From the cell containing the given text, extract its center point as [x, y] coordinate. 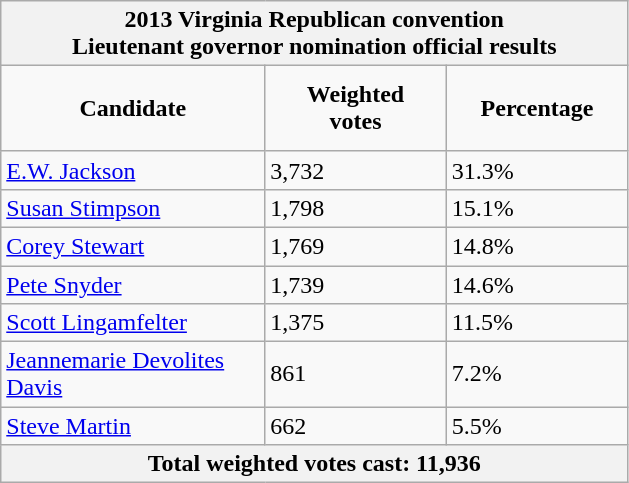
31.3% [537, 170]
5.5% [537, 426]
2013 Virginia Republican convention Lieutenant governor nomination official results [314, 34]
7.2% [537, 374]
11.5% [537, 323]
Percentage [537, 109]
1,798 [356, 208]
1,375 [356, 323]
E.W. Jackson [133, 170]
Pete Snyder [133, 285]
861 [356, 374]
Weighted votes [356, 109]
14.6% [537, 285]
Candidate [133, 109]
3,732 [356, 170]
Scott Lingamfelter [133, 323]
15.1% [537, 208]
Corey Stewart [133, 246]
Steve Martin [133, 426]
Total weighted votes cast: 11,936 [314, 464]
1,739 [356, 285]
14.8% [537, 246]
Susan Stimpson [133, 208]
Jeannemarie Devolites Davis [133, 374]
662 [356, 426]
1,769 [356, 246]
